Detect which cell encompasses the target text, then output its (x, y) center coordinate. 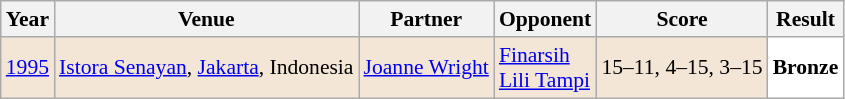
Year (28, 19)
Venue (206, 19)
1995 (28, 68)
Finarsih Lili Tampi (546, 68)
Bronze (806, 68)
Result (806, 19)
Joanne Wright (426, 68)
Istora Senayan, Jakarta, Indonesia (206, 68)
Partner (426, 19)
15–11, 4–15, 3–15 (682, 68)
Score (682, 19)
Opponent (546, 19)
